Return the (X, Y) coordinate for the center point of the cell that contains the specified text.  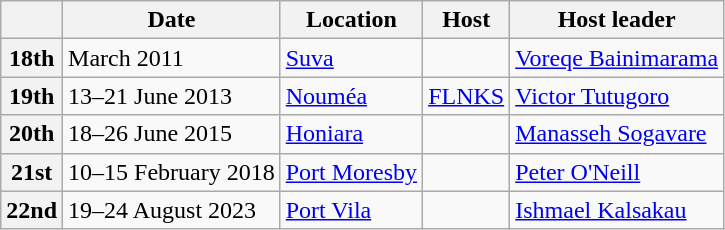
Voreqe Bainimarama (617, 58)
Suva (351, 58)
Host (466, 20)
Port Vila (351, 210)
10–15 February 2018 (172, 172)
Host leader (617, 20)
Manasseh Sogavare (617, 134)
22nd (32, 210)
21st (32, 172)
FLNKS (466, 96)
13–21 June 2013 (172, 96)
Date (172, 20)
Victor Tutugoro (617, 96)
Honiara (351, 134)
18th (32, 58)
Port Moresby (351, 172)
19–24 August 2023 (172, 210)
March 2011 (172, 58)
20th (32, 134)
Peter O'Neill (617, 172)
Location (351, 20)
Nouméa (351, 96)
Ishmael Kalsakau (617, 210)
18–26 June 2015 (172, 134)
19th (32, 96)
